Locate the cell with the specified text and output its (x, y) center coordinate. 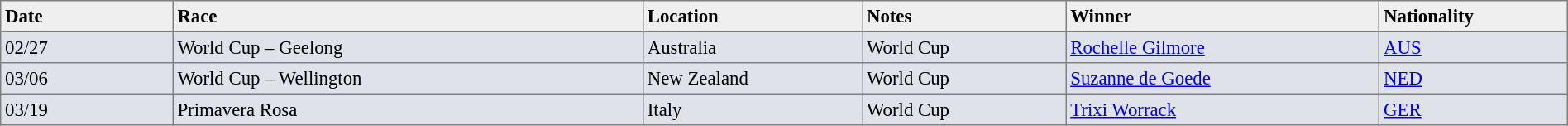
Location (753, 17)
Australia (753, 47)
Nationality (1474, 17)
Primavera Rosa (408, 109)
03/19 (87, 109)
NED (1474, 79)
Trixi Worrack (1222, 109)
Winner (1222, 17)
Race (408, 17)
AUS (1474, 47)
New Zealand (753, 79)
Notes (964, 17)
Rochelle Gilmore (1222, 47)
02/27 (87, 47)
03/06 (87, 79)
Suzanne de Goede (1222, 79)
World Cup – Wellington (408, 79)
GER (1474, 109)
Italy (753, 109)
Date (87, 17)
World Cup – Geelong (408, 47)
